From the cell containing the given text, extract its center point as (x, y) coordinate. 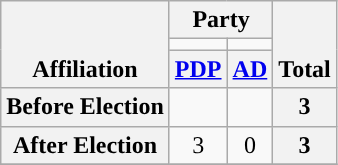
AD (250, 69)
Affiliation (86, 44)
0 (250, 145)
Before Election (86, 107)
Total (305, 44)
Party (220, 20)
PDP (198, 69)
After Election (86, 145)
